Determine the [x, y] coordinate at the center of the cell enclosing the given text.  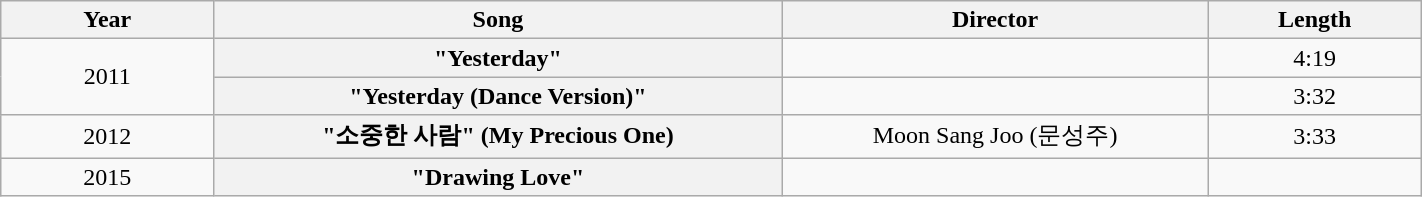
2011 [108, 77]
Moon Sang Joo (문성주) [995, 136]
4:19 [1314, 58]
3:33 [1314, 136]
Year [108, 20]
Director [995, 20]
"Yesterday (Dance Version)" [498, 96]
"소중한 사람" (My Precious One) [498, 136]
3:32 [1314, 96]
Length [1314, 20]
"Yesterday" [498, 58]
2012 [108, 136]
2015 [108, 177]
Song [498, 20]
"Drawing Love" [498, 177]
